Determine the [X, Y] coordinate at the center of the cell enclosing the given text.  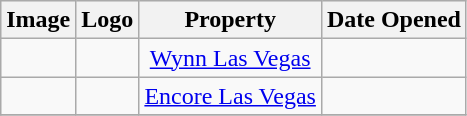
Property [230, 20]
Logo [108, 20]
Wynn Las Vegas [230, 58]
Date Opened [394, 20]
Image [38, 20]
Encore Las Vegas [230, 96]
